Pinpoint the cell where the given text exists, returning its [X, Y] midpoint coordinate. 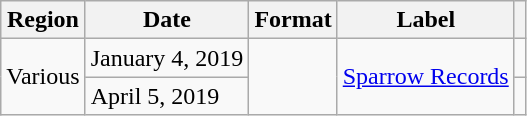
April 5, 2019 [167, 96]
January 4, 2019 [167, 58]
Region [43, 20]
Label [426, 20]
Sparrow Records [426, 77]
Format [293, 20]
Date [167, 20]
Various [43, 77]
